Provide the (X, Y) coordinate of the cell's center where the given text is located.  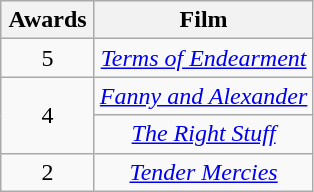
Film (204, 20)
Terms of Endearment (204, 58)
2 (48, 172)
5 (48, 58)
Tender Mercies (204, 172)
Awards (48, 20)
4 (48, 115)
Fanny and Alexander (204, 96)
The Right Stuff (204, 134)
